Provide the (x, y) coordinate of the cell's center where the given text is located.  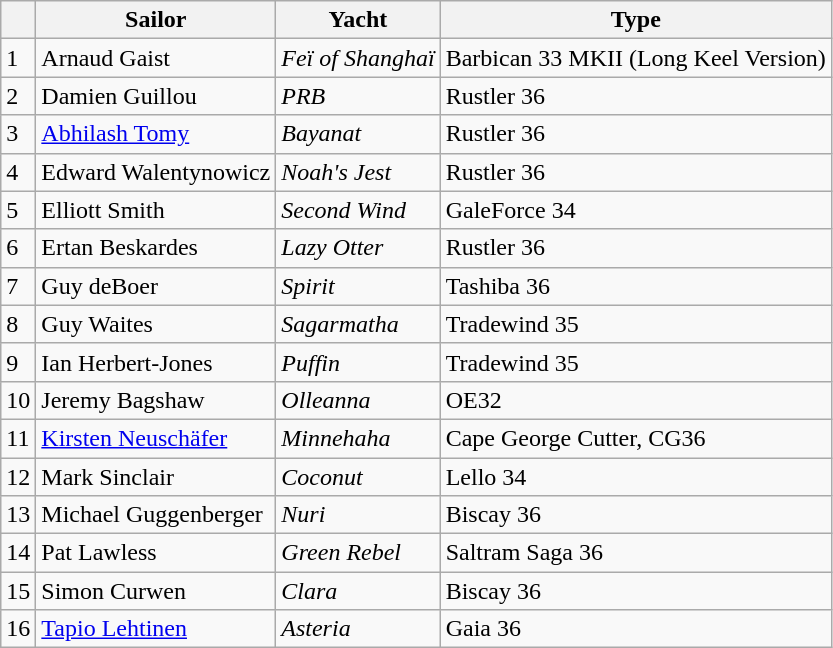
Lello 34 (636, 477)
Sailor (156, 20)
Ian Herbert-Jones (156, 362)
Mark Sinclair (156, 477)
Saltram Saga 36 (636, 553)
Type (636, 20)
13 (18, 515)
4 (18, 172)
Gaia 36 (636, 629)
Guy deBoer (156, 286)
Damien Guillou (156, 96)
2 (18, 96)
Tashiba 36 (636, 286)
Olleanna (358, 400)
1 (18, 58)
Asteria (358, 629)
Edward Walentynowicz (156, 172)
PRB (358, 96)
Minnehaha (358, 438)
8 (18, 324)
GaleForce 34 (636, 210)
Bayanat (358, 134)
Clara (358, 591)
Noah's Jest (358, 172)
11 (18, 438)
15 (18, 591)
14 (18, 553)
Jeremy Bagshaw (156, 400)
Kirsten Neuschäfer (156, 438)
12 (18, 477)
6 (18, 248)
Guy Waites (156, 324)
16 (18, 629)
5 (18, 210)
10 (18, 400)
Lazy Otter (358, 248)
Puffin (358, 362)
7 (18, 286)
Feï of Shanghaï (358, 58)
Second Wind (358, 210)
Spirit (358, 286)
Tapio Lehtinen (156, 629)
Sagarmatha (358, 324)
Green Rebel (358, 553)
Michael Guggenberger (156, 515)
Elliott Smith (156, 210)
Abhilash Tomy (156, 134)
Ertan Beskardes (156, 248)
Coconut (358, 477)
Barbican 33 MKII (Long Keel Version) (636, 58)
Cape George Cutter, CG36 (636, 438)
9 (18, 362)
Arnaud Gaist (156, 58)
Nuri (358, 515)
Yacht (358, 20)
Simon Curwen (156, 591)
Pat Lawless (156, 553)
3 (18, 134)
OE32 (636, 400)
